Pinpoint the cell where the given text exists, returning its (X, Y) midpoint coordinate. 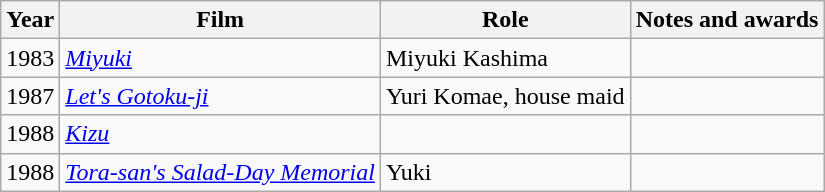
Yuri Komae, house maid (505, 96)
1983 (30, 58)
Yuki (505, 172)
Role (505, 20)
1987 (30, 96)
Miyuki (220, 58)
Kizu (220, 134)
Notes and awards (727, 20)
Film (220, 20)
Miyuki Kashima (505, 58)
Let's Gotoku-ji (220, 96)
Year (30, 20)
Tora-san's Salad-Day Memorial (220, 172)
